Identify which cell holds the provided text, then report its [X, Y] central coordinate. 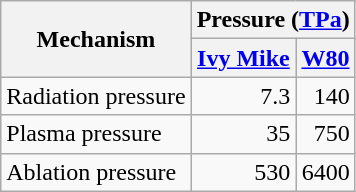
Plasma pressure [96, 134]
Ablation pressure [96, 172]
35 [244, 134]
Pressure (TPa) [273, 20]
Mechanism [96, 39]
530 [244, 172]
Radiation pressure [96, 96]
Ivy Mike [244, 58]
7.3 [244, 96]
750 [326, 134]
W80 [326, 58]
140 [326, 96]
6400 [326, 172]
